Provide the (x, y) coordinate of the cell's center where the given text is located.  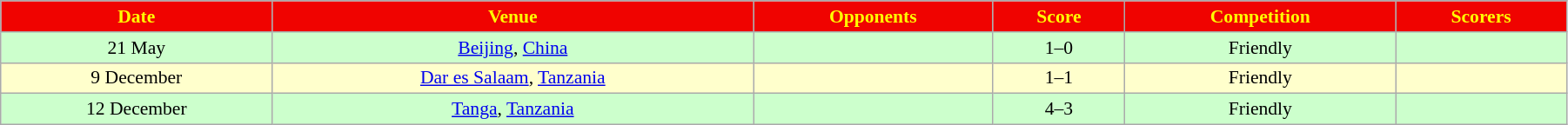
Scorers (1481, 16)
Opponents (874, 16)
Competition (1260, 16)
Venue (513, 16)
Tanga, Tanzania (513, 109)
21 May (137, 48)
Beijing, China (513, 48)
1–1 (1059, 78)
Dar es Salaam, Tanzania (513, 78)
Score (1059, 16)
4–3 (1059, 109)
1–0 (1059, 48)
12 December (137, 109)
Date (137, 16)
9 December (137, 78)
